Pinpoint the cell where the given text exists, returning its (x, y) midpoint coordinate. 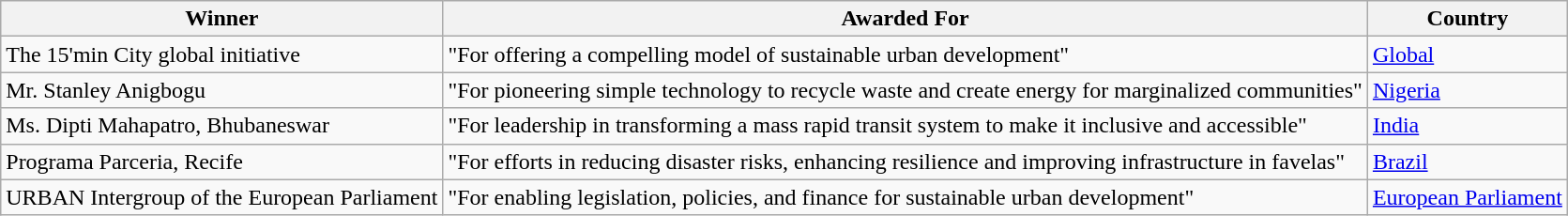
URBAN Intergroup of the European Parliament (221, 197)
"For efforts in reducing disaster risks, enhancing resilience and improving infrastructure in favelas" (905, 162)
India (1468, 126)
The 15'min City global initiative (221, 54)
Brazil (1468, 162)
Mr. Stanley Anigbogu (221, 90)
European Parliament (1468, 197)
"For leadership in transforming a mass rapid transit system to make it inclusive and accessible" (905, 126)
"For offering a compelling model of sustainable urban development" (905, 54)
Nigeria (1468, 90)
Global (1468, 54)
"For pioneering simple technology to recycle waste and create energy for marginalized communities" (905, 90)
Ms. Dipti Mahapatro, Bhubaneswar (221, 126)
Winner (221, 19)
"For enabling legislation, policies, and finance for sustainable urban development" (905, 197)
Country (1468, 19)
Awarded For (905, 19)
Programa Parceria, Recife (221, 162)
